Detect which cell encompasses the target text, then output its (x, y) center coordinate. 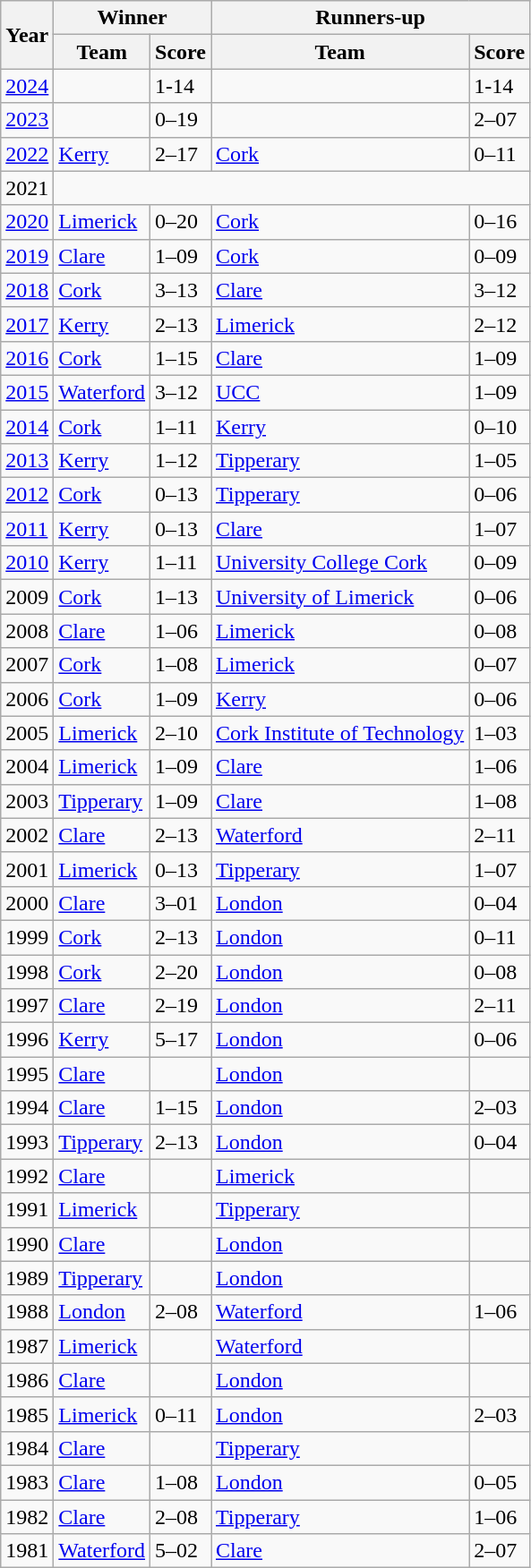
1999 (27, 937)
UCC (340, 392)
0–07 (500, 665)
University College Cork (340, 563)
3–13 (181, 290)
2024 (27, 86)
2012 (27, 495)
1985 (27, 1414)
2–20 (181, 971)
0–05 (500, 1482)
2–10 (181, 733)
1998 (27, 971)
1–12 (181, 461)
0–19 (181, 120)
0–16 (500, 222)
1982 (27, 1517)
1–03 (500, 733)
2016 (27, 358)
2013 (27, 461)
2022 (27, 154)
2–17 (181, 154)
2019 (27, 256)
5–02 (181, 1551)
2014 (27, 427)
1997 (27, 1006)
2009 (27, 597)
University of Limerick (340, 597)
2–12 (500, 324)
1993 (27, 1142)
2000 (27, 903)
2020 (27, 222)
2015 (27, 392)
1986 (27, 1380)
1–13 (181, 597)
2004 (27, 767)
1991 (27, 1210)
1–05 (500, 461)
2011 (27, 529)
1989 (27, 1278)
1992 (27, 1176)
5–17 (181, 1040)
1988 (27, 1312)
1981 (27, 1551)
2017 (27, 324)
Year (27, 35)
Cork Institute of Technology (340, 733)
2003 (27, 801)
1994 (27, 1108)
1996 (27, 1040)
2005 (27, 733)
2006 (27, 699)
2–19 (181, 1006)
0–20 (181, 222)
2023 (27, 120)
0–10 (500, 427)
2008 (27, 631)
1990 (27, 1244)
2002 (27, 835)
Runners-up (371, 18)
1984 (27, 1448)
Winner (133, 18)
1987 (27, 1346)
1995 (27, 1074)
3–01 (181, 903)
1983 (27, 1482)
2018 (27, 290)
2001 (27, 869)
2007 (27, 665)
2010 (27, 563)
2021 (27, 188)
